Extract the (X, Y) coordinate from the center of the cell holding the provided text.  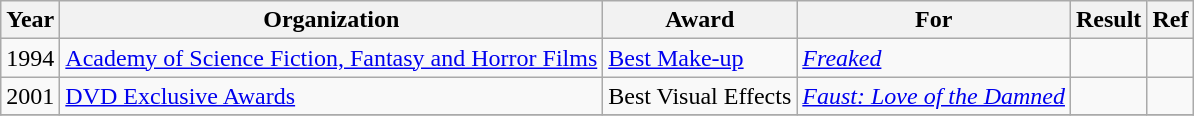
Organization (332, 20)
Freaked (934, 58)
Faust: Love of the Damned (934, 96)
Best Visual Effects (700, 96)
Academy of Science Fiction, Fantasy and Horror Films (332, 58)
Ref (1170, 20)
Result (1108, 20)
Best Make-up (700, 58)
DVD Exclusive Awards (332, 96)
Award (700, 20)
2001 (30, 96)
For (934, 20)
1994 (30, 58)
Year (30, 20)
